Scan for the cell matching the given text and deliver its (X, Y) coordinate at center. 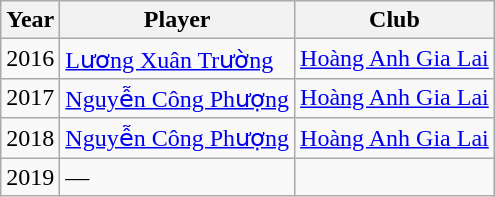
Year (30, 20)
2018 (30, 138)
2017 (30, 98)
Club (395, 20)
2016 (30, 59)
Lương Xuân Trường (178, 59)
— (178, 177)
2019 (30, 177)
Player (178, 20)
